Extract the [X, Y] coordinate from the center of the cell holding the provided text.  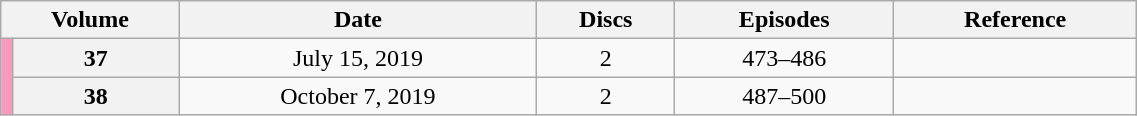
July 15, 2019 [358, 58]
Date [358, 20]
473–486 [784, 58]
Reference [1016, 20]
October 7, 2019 [358, 96]
Episodes [784, 20]
38 [96, 96]
487–500 [784, 96]
Discs [606, 20]
Volume [90, 20]
37 [96, 58]
